Identify which cell holds the provided text, then report its (X, Y) central coordinate. 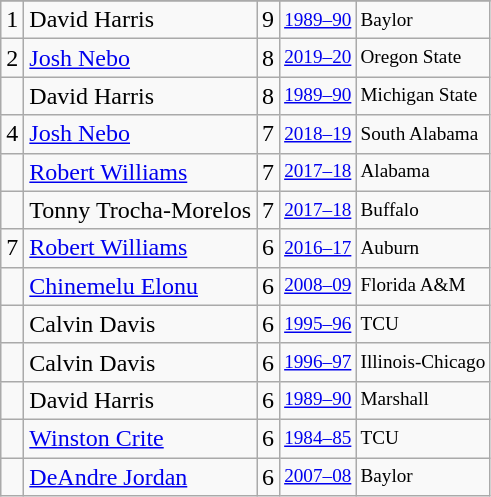
DeAndre Jordan (140, 477)
South Alabama (423, 134)
1 (12, 20)
Alabama (423, 172)
2016–17 (318, 248)
Oregon State (423, 58)
Florida A&M (423, 286)
Illinois-Chicago (423, 362)
9 (268, 20)
1995–96 (318, 324)
2018–19 (318, 134)
Buffalo (423, 210)
1996–97 (318, 362)
2008–09 (318, 286)
2019–20 (318, 58)
2 (12, 58)
Winston Crite (140, 438)
Chinemelu Elonu (140, 286)
Auburn (423, 248)
2007–08 (318, 477)
Marshall (423, 400)
1984–85 (318, 438)
Michigan State (423, 96)
Tonny Trocha-Morelos (140, 210)
4 (12, 134)
